Scan for the cell matching the given text and deliver its [x, y] coordinate at center. 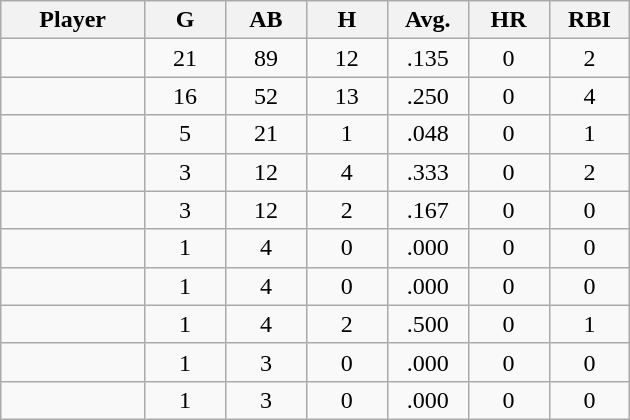
16 [186, 96]
HR [508, 20]
RBI [590, 20]
13 [346, 96]
52 [266, 96]
.333 [428, 172]
Player [73, 20]
.048 [428, 134]
5 [186, 134]
Avg. [428, 20]
.250 [428, 96]
H [346, 20]
AB [266, 20]
.135 [428, 58]
G [186, 20]
.500 [428, 324]
.167 [428, 210]
89 [266, 58]
